Detect which cell encompasses the target text, then output its (x, y) center coordinate. 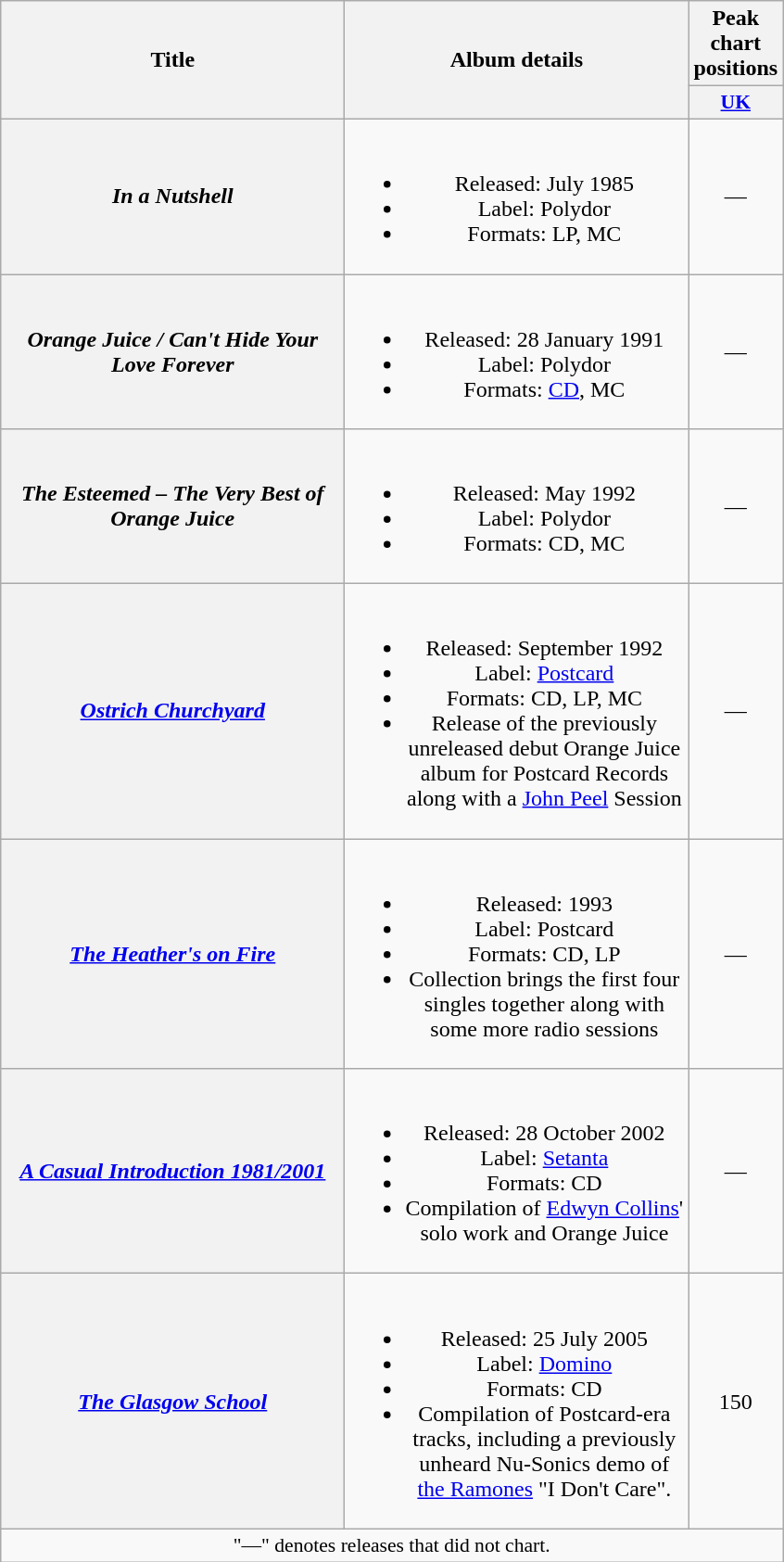
Released: 1993Label: PostcardFormats: CD, LPCollection brings the first four singles together along with some more radio sessions (517, 954)
Released: May 1992Label: PolydorFormats: CD, MC (517, 506)
In a Nutshell (172, 197)
A Casual Introduction 1981/2001 (172, 1172)
Title (172, 60)
The Esteemed – The Very Best of Orange Juice (172, 506)
Released: 28 January 1991Label: PolydorFormats: CD, MC (517, 352)
UK (736, 103)
Ostrich Churchyard (172, 712)
"—" denotes releases that did not chart. (392, 1545)
The Glasgow School (172, 1402)
Released: July 1985Label: PolydorFormats: LP, MC (517, 197)
Peak chart positions (736, 44)
Orange Juice / Can't Hide Your Love Forever (172, 352)
Album details (517, 60)
The Heather's on Fire (172, 954)
150 (736, 1402)
Released: 28 October 2002Label: SetantaFormats: CDCompilation of Edwyn Collins' solo work and Orange Juice (517, 1172)
